From the cell containing the given text, extract its center point as [x, y] coordinate. 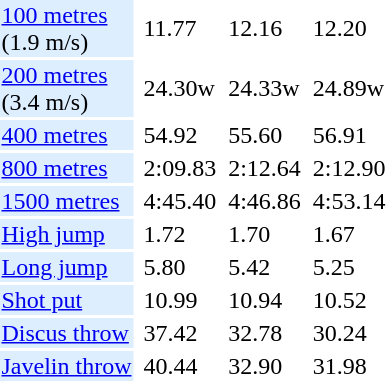
4:46.86 [265, 201]
800 metres [66, 168]
1500 metres [66, 201]
High jump [66, 234]
4:45.40 [180, 201]
1.70 [265, 234]
5.80 [180, 267]
24.33w [265, 88]
40.44 [180, 366]
10.94 [265, 300]
400 metres [66, 135]
2:09.83 [180, 168]
Shot put [66, 300]
32.78 [265, 333]
100 metres (1.9 m/s) [66, 28]
200 metres (3.4 m/s) [66, 88]
55.60 [265, 135]
54.92 [180, 135]
11.77 [180, 28]
Long jump [66, 267]
Discus throw [66, 333]
2:12.64 [265, 168]
24.30w [180, 88]
1.72 [180, 234]
37.42 [180, 333]
5.42 [265, 267]
12.16 [265, 28]
10.99 [180, 300]
Javelin throw [66, 366]
32.90 [265, 366]
